Return (x, y) of the center of cell containing provided text 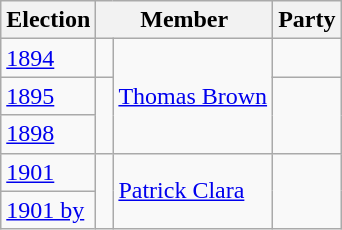
1901 (48, 172)
Party (307, 20)
Patrick Clara (193, 191)
1894 (48, 58)
1898 (48, 134)
1901 by (48, 210)
Member (184, 20)
1895 (48, 96)
Election (48, 20)
Thomas Brown (193, 96)
